Extract the (x, y) coordinate from the center of the cell holding the provided text.  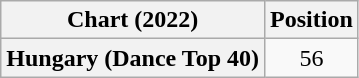
Position (312, 20)
Hungary (Dance Top 40) (133, 58)
56 (312, 58)
Chart (2022) (133, 20)
